Identify which cell holds the provided text, then report its [x, y] central coordinate. 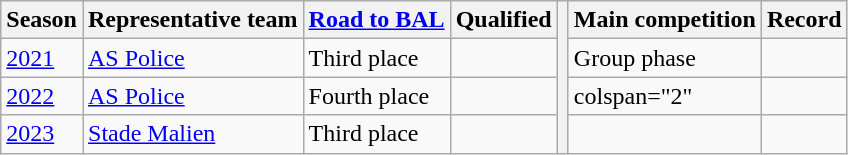
Qualified [504, 20]
Main competition [664, 20]
2023 [42, 134]
Season [42, 20]
2021 [42, 58]
Record [804, 20]
2022 [42, 96]
Group phase [664, 58]
Stade Malien [192, 134]
Road to BAL [376, 20]
Fourth place [376, 96]
colspan="2" [664, 96]
Representative team [192, 20]
